Capture the cell that displays the provided text and extract its (X, Y) central coordinate. 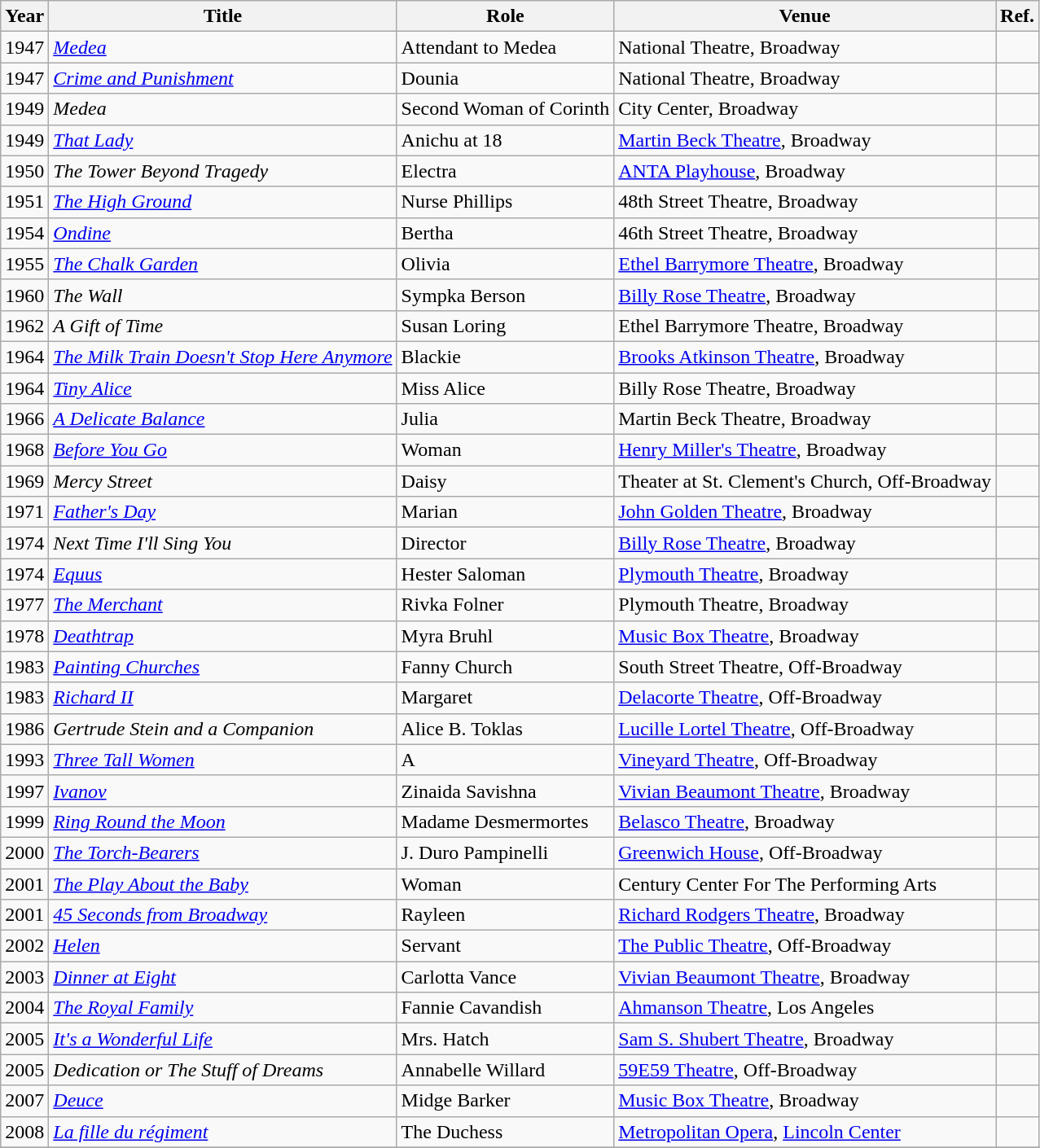
South Street Theatre, Off-Broadway (805, 667)
2004 (24, 1008)
Electra (505, 171)
Role (505, 16)
1997 (24, 791)
1971 (24, 512)
Ivanov (223, 791)
Next Time I'll Sing You (223, 543)
Annabelle Willard (505, 1070)
1962 (24, 326)
1951 (24, 202)
Sam S. Shubert Theatre, Broadway (805, 1039)
Gertrude Stein and a Companion (223, 729)
Equus (223, 574)
The Duchess (505, 1132)
1978 (24, 636)
Deathtrap (223, 636)
Brooks Atkinson Theatre, Broadway (805, 357)
46th Street Theatre, Broadway (805, 233)
Margaret (505, 698)
Mercy Street (223, 481)
Dounia (505, 78)
1969 (24, 481)
Henry Miller's Theatre, Broadway (805, 450)
2008 (24, 1132)
Year (24, 16)
John Golden Theatre, Broadway (805, 512)
2003 (24, 977)
It's a Wonderful Life (223, 1039)
Venue (805, 16)
1955 (24, 264)
City Center, Broadway (805, 109)
The Public Theatre, Off-Broadway (805, 946)
The Tower Beyond Tragedy (223, 171)
Belasco Theatre, Broadway (805, 822)
That Lady (223, 140)
Ahmanson Theatre, Los Angeles (805, 1008)
Richard Rodgers Theatre, Broadway (805, 915)
Blackie (505, 357)
The Torch-Bearers (223, 852)
Miss Alice (505, 388)
Marian (505, 512)
La fille du régiment (223, 1132)
45 Seconds from Broadway (223, 915)
48th Street Theatre, Broadway (805, 202)
A Delicate Balance (223, 419)
1999 (24, 822)
Director (505, 543)
Rayleen (505, 915)
Carlotta Vance (505, 977)
The Play About the Baby (223, 883)
The Royal Family (223, 1008)
1968 (24, 450)
Theater at St. Clement's Church, Off-Broadway (805, 481)
The Chalk Garden (223, 264)
Crime and Punishment (223, 78)
A (505, 760)
Tiny Alice (223, 388)
59E59 Theatre, Off-Broadway (805, 1070)
The Wall (223, 295)
Delacorte Theatre, Off-Broadway (805, 698)
The Merchant (223, 605)
The High Ground (223, 202)
Zinaida Savishna (505, 791)
Midge Barker (505, 1101)
Ondine (223, 233)
Vineyard Theatre, Off-Broadway (805, 760)
Greenwich House, Off-Broadway (805, 852)
1954 (24, 233)
Daisy (505, 481)
Lucille Lortel Theatre, Off-Broadway (805, 729)
Century Center For The Performing Arts (805, 883)
Sympka Berson (505, 295)
Myra Bruhl (505, 636)
1950 (24, 171)
1993 (24, 760)
Hester Saloman (505, 574)
Alice B. Toklas (505, 729)
Nurse Phillips (505, 202)
Servant (505, 946)
Helen (223, 946)
Ring Round the Moon (223, 822)
2007 (24, 1101)
Three Tall Women (223, 760)
Deuce (223, 1101)
Bertha (505, 233)
Attendant to Medea (505, 47)
Metropolitan Opera, Lincoln Center (805, 1132)
Dinner at Eight (223, 977)
Fannie Cavandish (505, 1008)
Ref. (1018, 16)
Olivia (505, 264)
Before You Go (223, 450)
Mrs. Hatch (505, 1039)
1966 (24, 419)
Title (223, 16)
A Gift of Time (223, 326)
Dedication or The Stuff of Dreams (223, 1070)
Susan Loring (505, 326)
ANTA Playhouse, Broadway (805, 171)
Fanny Church (505, 667)
Madame Desmermortes (505, 822)
2002 (24, 946)
1960 (24, 295)
1977 (24, 605)
Julia (505, 419)
2000 (24, 852)
Painting Churches (223, 667)
1986 (24, 729)
Second Woman of Corinth (505, 109)
Richard II (223, 698)
Father's Day (223, 512)
The Milk Train Doesn't Stop Here Anymore (223, 357)
Rivka Folner (505, 605)
J. Duro Pampinelli (505, 852)
Anichu at 18 (505, 140)
